Return (X, Y) of the center of cell containing provided text 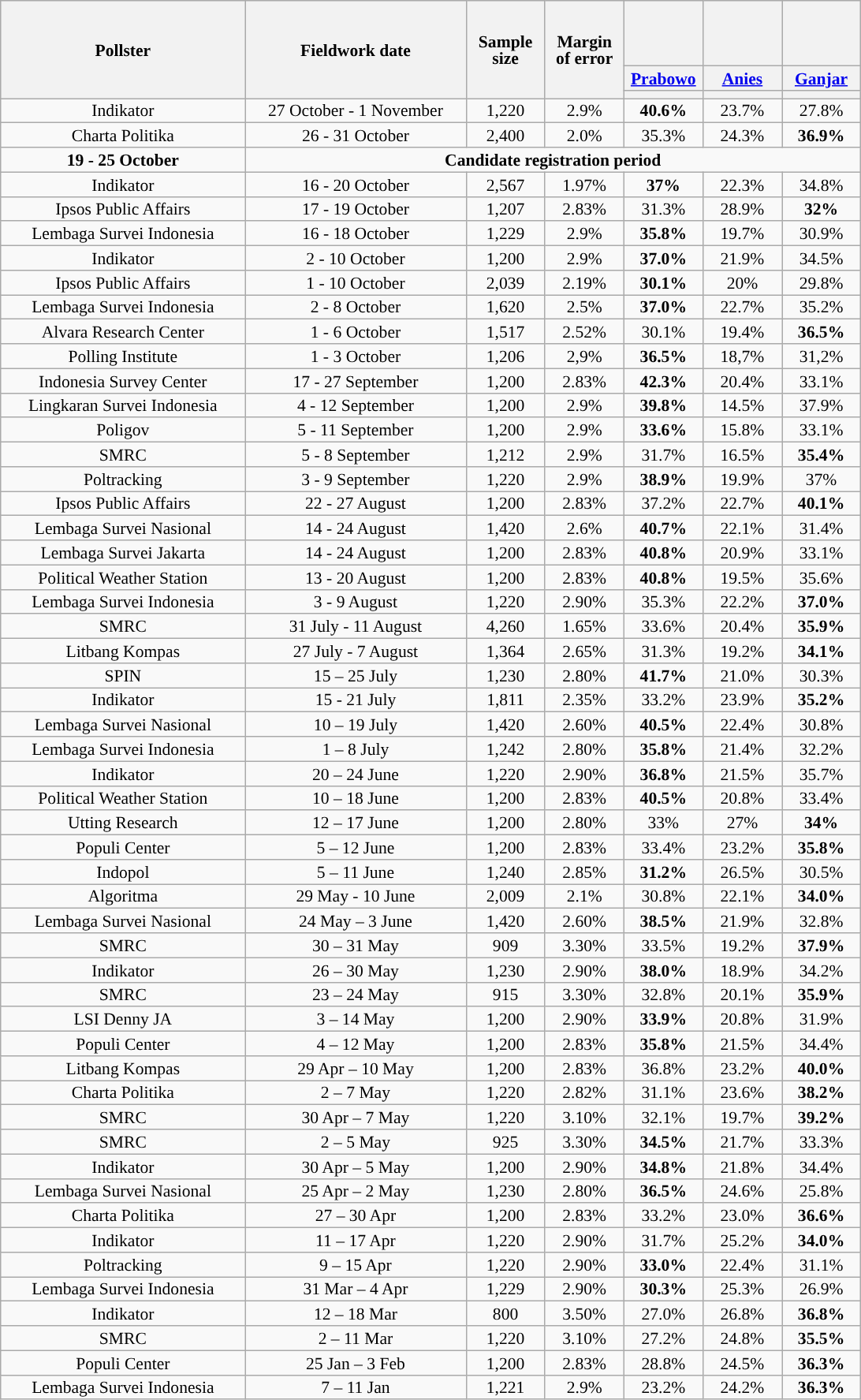
Utting Research (123, 823)
33.0% (663, 1265)
16.5% (742, 454)
2.0% (584, 136)
2.65% (584, 651)
16 - 18 October (356, 233)
27.2% (663, 1338)
28.8% (663, 1363)
5 - 11 September (356, 431)
15 – 25 July (356, 675)
2 – 5 May (356, 1142)
25.8% (822, 1191)
Fieldwork date (356, 50)
12 – 18 Mar (356, 1314)
2 – 7 May (356, 1093)
40.6% (663, 110)
24.3% (742, 136)
21.7% (742, 1142)
25 Jan – 3 Feb (356, 1363)
10 – 18 June (356, 798)
40.7% (663, 528)
1,517 (505, 331)
35.4% (822, 454)
15.8% (742, 431)
19.4% (742, 331)
26.8% (742, 1314)
1.65% (584, 626)
21.8% (742, 1166)
1,212 (505, 454)
3 – 14 May (356, 1019)
31.4% (822, 528)
36.6% (822, 1216)
909 (505, 945)
2.52% (584, 331)
Alvara Research Center (123, 331)
19 - 25 October (123, 159)
40.0% (822, 1068)
1,207 (505, 208)
26 - 31 October (356, 136)
24.6% (742, 1191)
17 - 27 September (356, 380)
35.6% (822, 577)
33% (663, 823)
30 Apr – 7 May (356, 1117)
30.9% (822, 233)
2.82% (584, 1093)
31.2% (663, 872)
15 - 21 July (356, 700)
12 – 17 June (356, 823)
26.5% (742, 872)
27.8% (822, 110)
30 Apr – 5 May (356, 1166)
29.8% (822, 282)
25 Apr – 2 May (356, 1191)
29 May - 10 June (356, 896)
27 – 30 Apr (356, 1216)
20% (742, 282)
1 - 10 October (356, 282)
33.9% (663, 1019)
2.6% (584, 528)
2.5% (584, 308)
22.3% (742, 185)
4,260 (505, 626)
3.50% (584, 1314)
28.9% (742, 208)
SPIN (123, 675)
22 - 27 August (356, 503)
31 July - 11 August (356, 626)
7 – 11 Jan (356, 1387)
41.7% (663, 675)
2 - 8 October (356, 308)
Poligov (123, 431)
Ganjar (822, 79)
17 - 19 October (356, 208)
19.9% (742, 480)
5 – 12 June (356, 847)
30 – 31 May (356, 945)
25.3% (742, 1289)
2.1% (584, 896)
Lembaga Survei Jakarta (123, 552)
2,039 (505, 282)
Prabowo (663, 79)
26.9% (822, 1289)
2,400 (505, 136)
Anies (742, 79)
1,221 (505, 1387)
5 – 11 June (356, 872)
1,364 (505, 651)
23 – 24 May (356, 994)
20 – 24 June (356, 773)
39.8% (663, 405)
Lingkaran Survei Indonesia (123, 405)
21.0% (742, 675)
2,9% (584, 357)
1 - 3 October (356, 357)
24.2% (742, 1387)
2.85% (584, 872)
915 (505, 994)
34.2% (822, 970)
3 - 9 August (356, 601)
925 (505, 1142)
LSI Denny JA (123, 1019)
42.3% (663, 380)
32.2% (822, 749)
25.2% (742, 1240)
2,009 (505, 896)
2.35% (584, 700)
Indopol (123, 872)
31,2% (822, 357)
29 Apr – 10 May (356, 1068)
Indonesia Survey Center (123, 380)
Margin of error (584, 50)
38.5% (663, 921)
27.0% (663, 1314)
23.9% (742, 700)
23.0% (742, 1216)
32% (822, 208)
18.9% (742, 970)
1,242 (505, 749)
31 Mar – 4 Apr (356, 1289)
13 - 20 August (356, 577)
11 – 17 Apr (356, 1240)
38.9% (663, 480)
2 - 10 October (356, 259)
2 – 11 Mar (356, 1338)
4 - 12 September (356, 405)
21.4% (742, 749)
24.8% (742, 1338)
2.19% (584, 282)
5 - 8 September (356, 454)
22.2% (742, 601)
34% (822, 823)
27% (742, 823)
34.1% (822, 651)
35.7% (822, 773)
38.0% (663, 970)
24.5% (742, 1363)
32.1% (663, 1117)
38.2% (822, 1093)
Algoritma (123, 896)
33.3% (822, 1142)
Sample size (505, 50)
35.5% (822, 1338)
1,206 (505, 357)
20.9% (742, 552)
19.5% (742, 577)
27 July - 7 August (356, 651)
4 – 12 May (356, 1044)
1,620 (505, 308)
36.9% (822, 136)
Candidate registration period (553, 159)
Polling Institute (123, 357)
2,567 (505, 185)
33.5% (663, 945)
14.5% (742, 405)
3 - 9 September (356, 480)
23.7% (742, 110)
16 - 20 October (356, 185)
24 May – 3 June (356, 921)
10 – 19 July (356, 724)
31.9% (822, 1019)
9 – 15 Apr (356, 1265)
1 – 8 July (356, 749)
26 – 30 May (356, 970)
1.97% (584, 185)
800 (505, 1314)
40.1% (822, 503)
1 - 6 October (356, 331)
23.6% (742, 1093)
1,811 (505, 700)
30.5% (822, 872)
37.2% (663, 503)
39.2% (822, 1117)
Pollster (123, 50)
20.1% (742, 994)
18,7% (742, 357)
1,240 (505, 872)
27 October - 1 November (356, 110)
